Determine the (X, Y) coordinate at the center of the cell enclosing the given text.  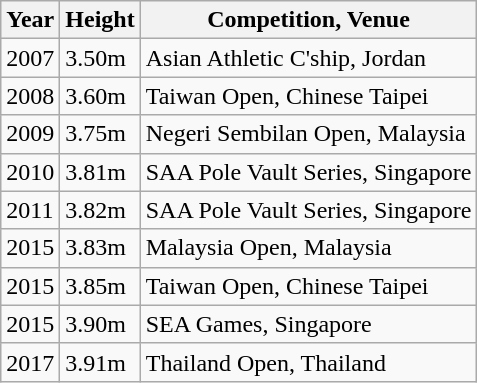
3.83m (100, 248)
3.85m (100, 286)
3.60m (100, 96)
Negeri Sembilan Open, Malaysia (308, 134)
3.91m (100, 362)
Year (30, 20)
Height (100, 20)
2010 (30, 172)
3.75m (100, 134)
2007 (30, 58)
Asian Athletic C'ship, Jordan (308, 58)
2017 (30, 362)
3.82m (100, 210)
3.50m (100, 58)
2008 (30, 96)
3.90m (100, 324)
3.81m (100, 172)
2009 (30, 134)
SEA Games, Singapore (308, 324)
Thailand Open, Thailand (308, 362)
Malaysia Open, Malaysia (308, 248)
2011 (30, 210)
Competition, Venue (308, 20)
